Identify which cell holds the provided text, then report its (x, y) central coordinate. 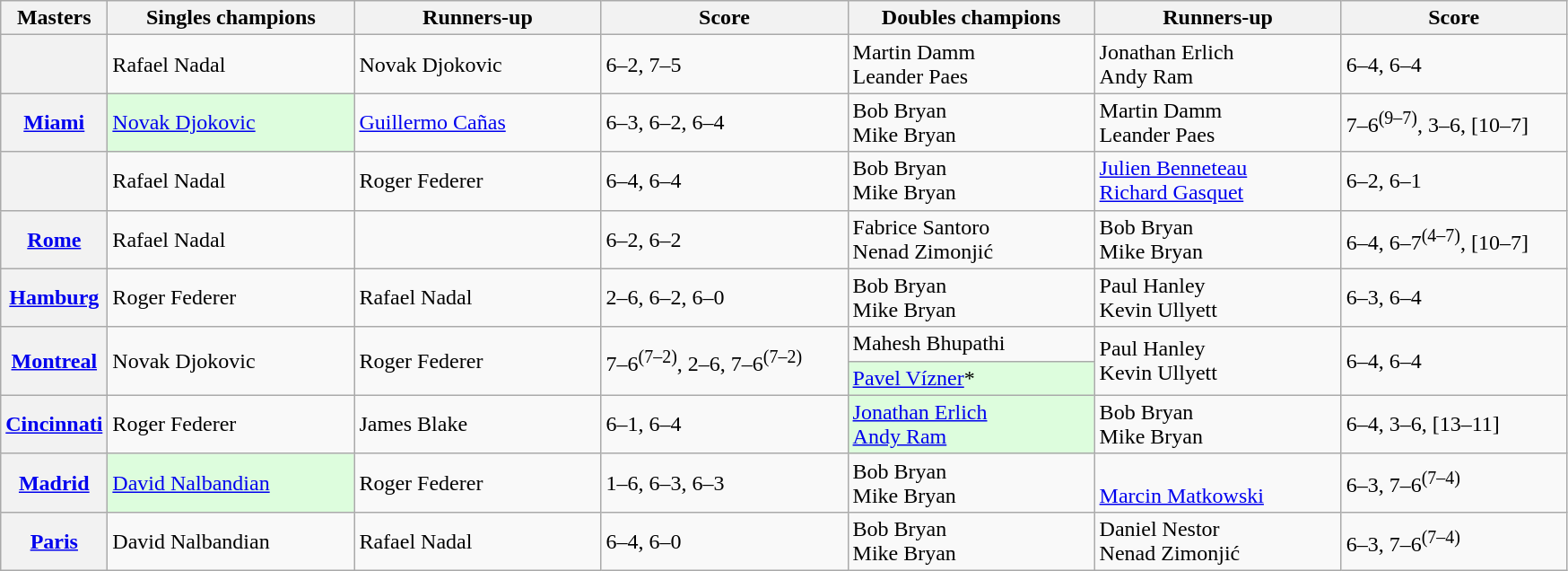
James Blake (477, 424)
Paris (54, 540)
Rome (54, 239)
6–4, 3–6, [13–11] (1453, 424)
6–2, 6–2 (725, 239)
6–2, 6–1 (1453, 181)
Pavel Vízner* (971, 378)
Mahesh Bhupathi (971, 344)
Masters (54, 18)
7–6(9–7), 3–6, [10–7] (1453, 122)
1–6, 6–3, 6–3 (725, 483)
Julien Benneteau Richard Gasquet (1218, 181)
Madrid (54, 483)
6–1, 6–4 (725, 424)
Doubles champions (971, 18)
Guillermo Cañas (477, 122)
2–6, 6–2, 6–0 (725, 298)
6–4, 6–7(4–7), [10–7] (1453, 239)
Hamburg (54, 298)
6–2, 7–5 (725, 65)
6–4, 6–0 (725, 540)
Fabrice Santoro Nenad Zimonjić (971, 239)
7–6(7–2), 2–6, 7–6(7–2) (725, 361)
Cincinnati (54, 424)
6–3, 6–4 (1453, 298)
Montreal (54, 361)
Miami (54, 122)
Marcin Matkowski (1218, 483)
6–3, 6–2, 6–4 (725, 122)
Daniel Nestor Nenad Zimonjić (1218, 540)
Singles champions (231, 18)
